From the cell containing the given text, extract its center point as (x, y) coordinate. 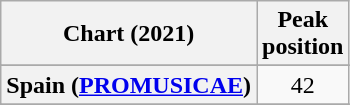
42 (303, 85)
Spain (PROMUSICAE) (129, 85)
Peakposition (303, 34)
Chart (2021) (129, 34)
